Return the (x, y) coordinate for the center point of the cell that contains the specified text.  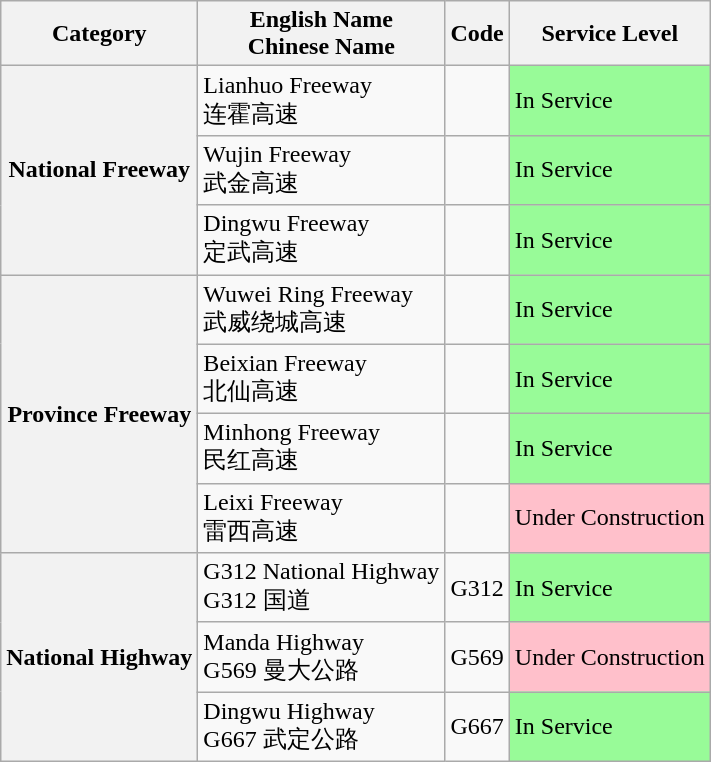
Minhong Freeway民红高速 (322, 449)
Beixian Freeway北仙高速 (322, 379)
Province Freeway (100, 413)
Lianhuo Freeway连霍高速 (322, 101)
Category (100, 34)
Manda HighwayG569 曼大公路 (322, 657)
National Freeway (100, 170)
G312 National HighwayG312 国道 (322, 588)
Dingwu HighwayG667 武定公路 (322, 727)
National Highway (100, 658)
G312 (477, 588)
Leixi Freeway雷西高速 (322, 518)
Wuwei Ring Freeway武威绕城高速 (322, 309)
G667 (477, 727)
Wujin Freeway武金高速 (322, 170)
Code (477, 34)
Dingwu Freeway定武高速 (322, 240)
English NameChinese Name (322, 34)
Service Level (610, 34)
G569 (477, 657)
